Pinpoint the cell where the given text exists, returning its (X, Y) midpoint coordinate. 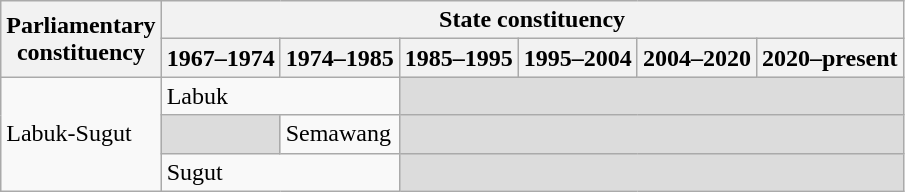
2020–present (830, 58)
1985–1995 (458, 58)
1995–2004 (578, 58)
Labuk-Sugut (81, 134)
Parliamentaryconstituency (81, 39)
Sugut (280, 172)
State constituency (532, 20)
1974–1985 (340, 58)
Labuk (280, 96)
1967–1974 (220, 58)
2004–2020 (696, 58)
Semawang (340, 134)
